Search for the cell housing the specified text and yield its [x, y] center coordinate. 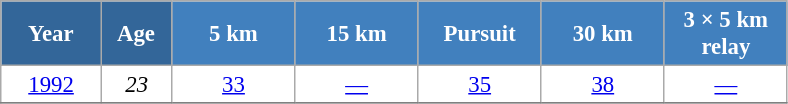
1992 [52, 85]
Year [52, 34]
3 × 5 km relay [726, 34]
15 km [356, 34]
Age [136, 34]
38 [602, 85]
35 [480, 85]
33 [234, 85]
23 [136, 85]
5 km [234, 34]
Pursuit [480, 34]
30 km [602, 34]
